Return [X, Y] of the center of cell containing provided text 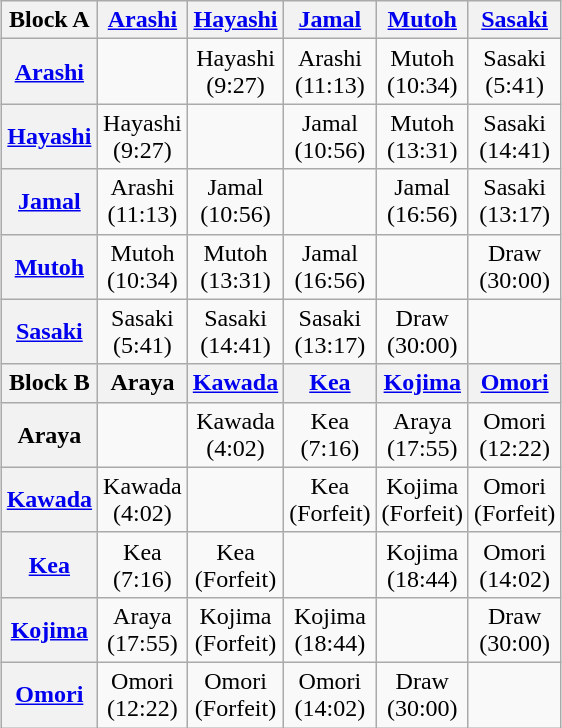
Block A [49, 20]
Block B [49, 383]
